From the cell containing the given text, extract its center point as [x, y] coordinate. 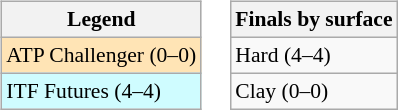
ITF Futures (4–4) [101, 91]
Legend [101, 20]
Clay (0–0) [314, 91]
Hard (4–4) [314, 55]
Finals by surface [314, 20]
ATP Challenger (0–0) [101, 55]
